From the cell containing the given text, extract its center point as [x, y] coordinate. 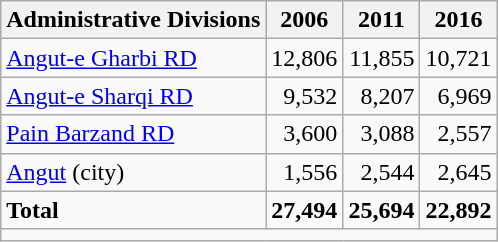
2016 [458, 20]
2,544 [382, 172]
1,556 [304, 172]
Total [134, 210]
Angut-e Sharqi RD [134, 96]
12,806 [304, 58]
Administrative Divisions [134, 20]
3,088 [382, 134]
25,694 [382, 210]
3,600 [304, 134]
22,892 [458, 210]
Pain Barzand RD [134, 134]
2006 [304, 20]
2,557 [458, 134]
2011 [382, 20]
11,855 [382, 58]
10,721 [458, 58]
9,532 [304, 96]
8,207 [382, 96]
2,645 [458, 172]
27,494 [304, 210]
Angut (city) [134, 172]
Angut-e Gharbi RD [134, 58]
6,969 [458, 96]
